For the text-containing cell, return its midpoint in (x, y) coordinate format. 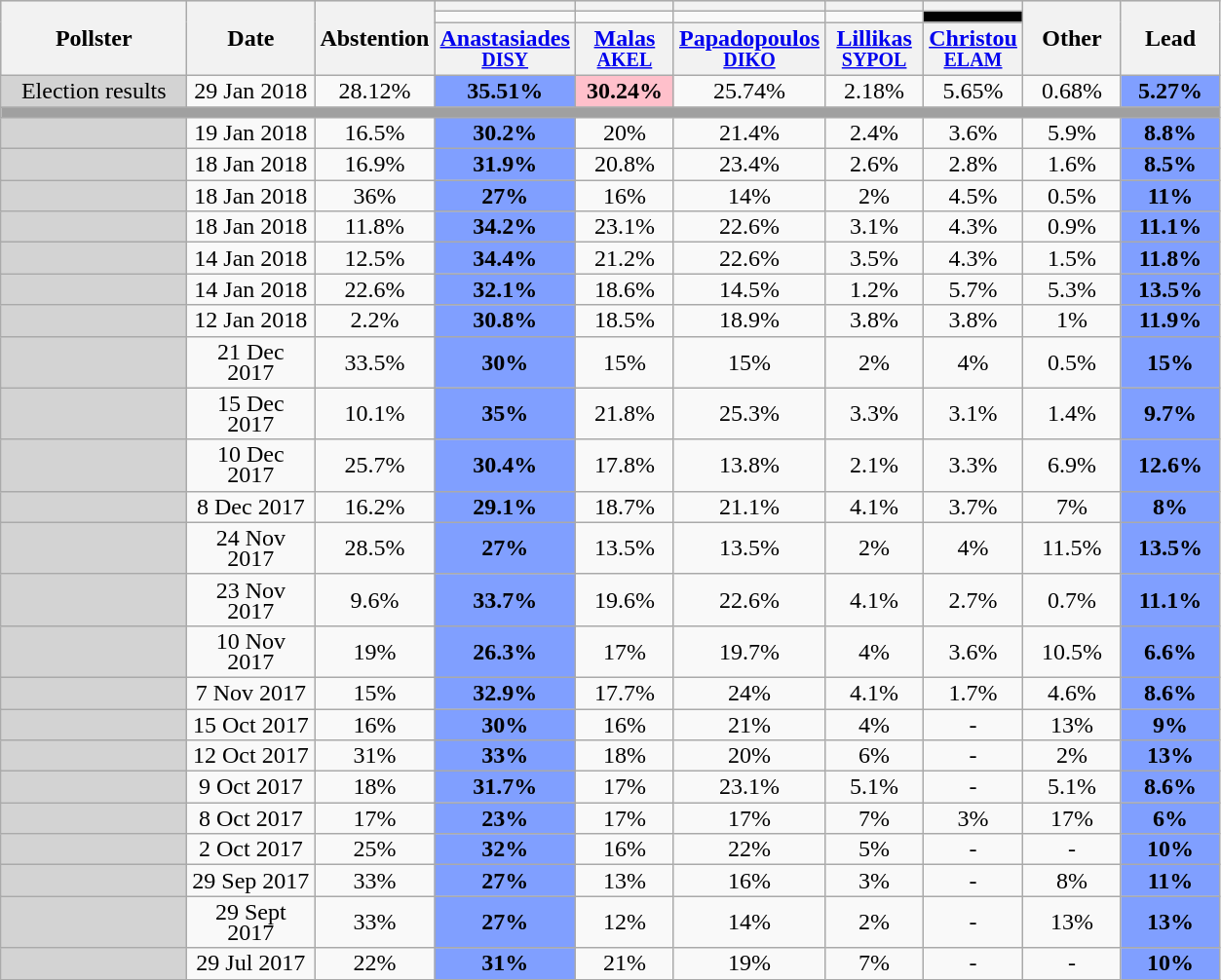
35.51% (505, 91)
Lead (1169, 39)
1.2% (875, 289)
24% (748, 693)
25.74% (748, 91)
ChristouΕLΑΜ (973, 49)
12% (624, 922)
25% (374, 849)
4.5% (973, 196)
25.3% (748, 413)
30.8% (505, 320)
31.9% (505, 165)
1% (1072, 320)
1.4% (1072, 413)
15 Dec 2017 (251, 413)
21 Dec 2017 (251, 362)
21.2% (624, 258)
18.6% (624, 289)
35% (505, 413)
9% (1169, 725)
32% (505, 849)
15 Οct 2017 (251, 725)
PapadopoulosDIKO (748, 49)
9.6% (374, 600)
21.1% (748, 507)
17.8% (624, 466)
23.4% (748, 165)
5.65% (973, 91)
28.12% (374, 91)
11.9% (1169, 320)
10.5% (1072, 651)
0.68% (1072, 91)
31.7% (505, 787)
Abstention (374, 39)
18.5% (624, 320)
30.2% (505, 133)
24 Νov 2017 (251, 547)
10.1% (374, 413)
16.2% (374, 507)
3.7% (973, 507)
1.6% (1072, 165)
8.8% (1169, 133)
12 Jan 2018 (251, 320)
23 Νοv 2017 (251, 600)
14.5% (748, 289)
25.7% (374, 466)
29 Sep 2017 (251, 881)
AnastasiadesDISY (505, 49)
Pollster (94, 39)
33.7% (505, 600)
5% (875, 849)
16.9% (374, 165)
12.6% (1169, 466)
8 Oct 2017 (251, 818)
34.4% (505, 258)
2.18% (875, 91)
19.7% (748, 651)
18.9% (748, 320)
19 Jan 2018 (251, 133)
12.5% (374, 258)
2.6% (875, 165)
17.7% (624, 693)
6.6% (1169, 651)
Election results (94, 91)
5.9% (1072, 133)
13.8% (748, 466)
23% (505, 818)
32.1% (505, 289)
0.9% (1072, 227)
Date (251, 39)
2.7% (973, 600)
29 Sept 2017 (251, 922)
4.6% (1072, 693)
3.5% (875, 258)
30.4% (505, 466)
11.5% (1072, 547)
21.8% (624, 413)
29 Jan 2018 (251, 91)
10 Dec 2017 (251, 466)
8 Dec 2017 (251, 507)
5.7% (973, 289)
5.27% (1169, 91)
Other (1072, 39)
12 Οct 2017 (251, 756)
5.3% (1072, 289)
0.7% (1072, 600)
30.24% (624, 91)
2.8% (973, 165)
29.1% (505, 507)
26.3% (505, 651)
19.6% (624, 600)
8.5% (1169, 165)
LillikasSYPOL (875, 49)
9.7% (1169, 413)
2.2% (374, 320)
1.7% (973, 693)
2 Οct 2017 (251, 849)
36% (374, 196)
6.9% (1072, 466)
16.5% (374, 133)
20.8% (624, 165)
1.5% (1072, 258)
2.4% (875, 133)
28.5% (374, 547)
29 Jul 2017 (251, 963)
10 Νοv 2017 (251, 651)
7 Νοv 2017 (251, 693)
33.5% (374, 362)
18.7% (624, 507)
32.9% (505, 693)
9 Οct 2017 (251, 787)
MalasAKEL (624, 49)
2.1% (875, 466)
34.2% (505, 227)
21.4% (748, 133)
